Scan for the cell matching the given text and deliver its (x, y) coordinate at center. 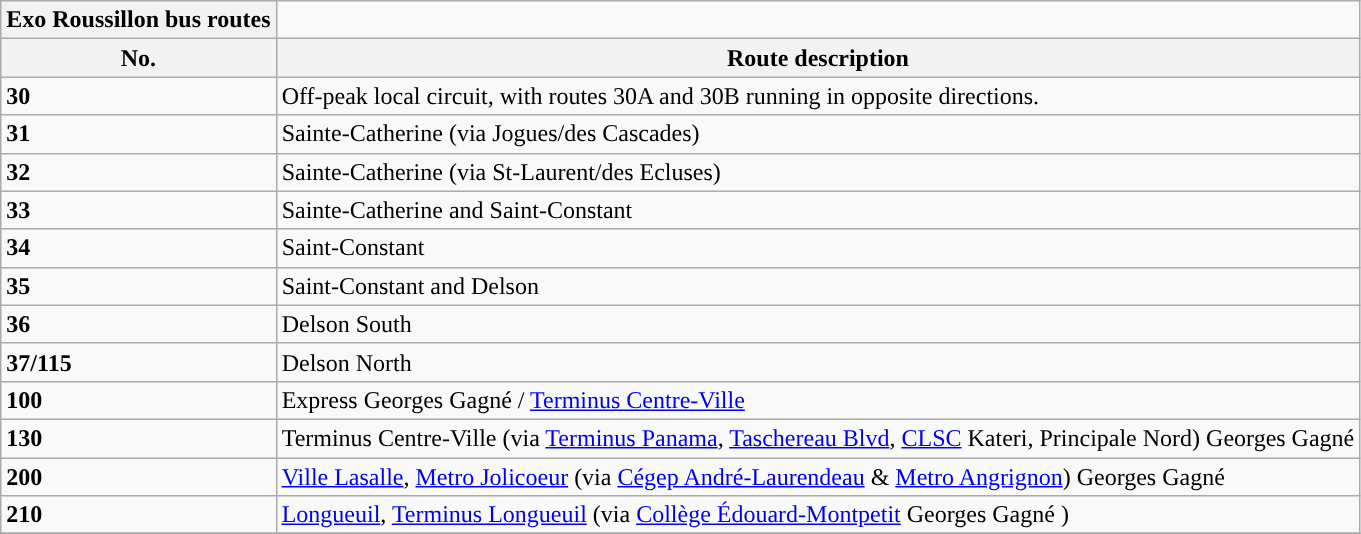
Sainte-Catherine and Saint-Constant (818, 210)
Exo Roussillon bus routes (138, 20)
30 (138, 96)
Express Georges Gagné / Terminus Centre-Ville (818, 400)
130 (138, 438)
Sainte-Catherine (via St-Laurent/des Ecluses) (818, 172)
No. (138, 58)
33 (138, 210)
35 (138, 286)
210 (138, 515)
Route description (818, 58)
36 (138, 324)
Terminus Centre-Ville (via Terminus Panama, Taschereau Blvd, CLSC Kateri, Principale Nord) Georges Gagné (818, 438)
Delson South (818, 324)
37/115 (138, 362)
Sainte-Catherine (via Jogues/des Cascades) (818, 134)
32 (138, 172)
100 (138, 400)
31 (138, 134)
Longueuil, Terminus Longueuil (via Collège Édouard-Montpetit Georges Gagné ) (818, 515)
Delson North (818, 362)
Saint-Constant and Delson (818, 286)
200 (138, 477)
34 (138, 248)
Off-peak local circuit, with routes 30A and 30B running in opposite directions. (818, 96)
Ville Lasalle, Metro Jolicoeur (via Cégep André-Laurendeau & Metro Angrignon) Georges Gagné (818, 477)
Saint-Constant (818, 248)
